Search for the cell housing the specified text and yield its (x, y) center coordinate. 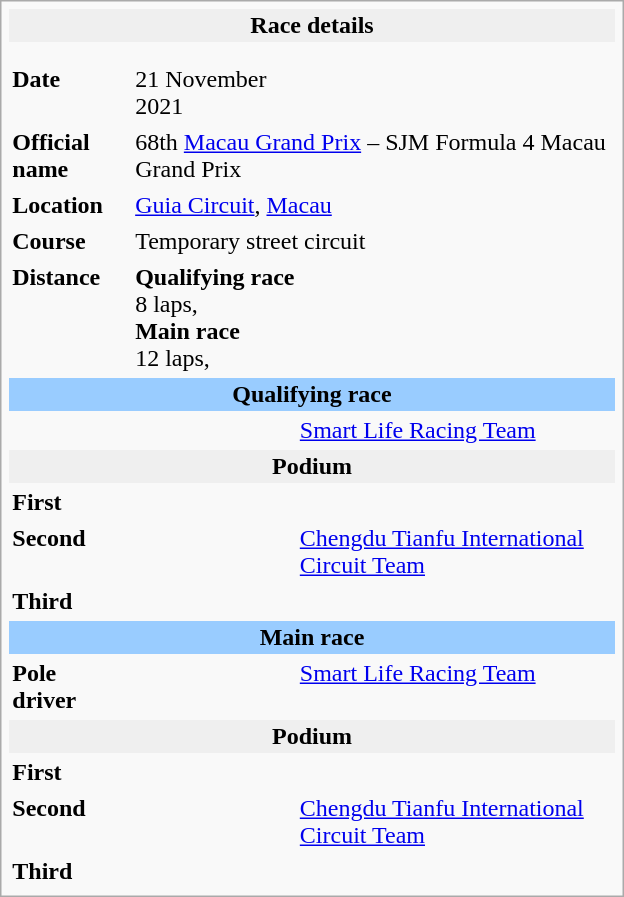
Temporary street circuit (374, 242)
Guia Circuit, Macau (374, 206)
Qualifying race8 laps, Main race12 laps, (374, 318)
Main race (312, 638)
Pole driver (69, 687)
Date (69, 93)
Course (69, 242)
68th Macau Grand Prix – SJM Formula 4 Macau Grand Prix (374, 156)
21 November 2021 (213, 93)
Race details (312, 26)
Location (69, 206)
Distance (69, 318)
Official name (69, 156)
Qualifying race (312, 394)
